Capture the cell that displays the provided text and extract its (X, Y) central coordinate. 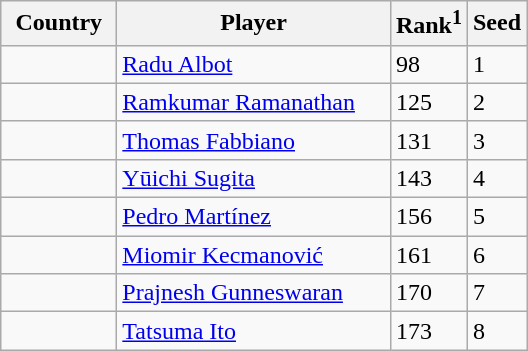
Pedro Martínez (254, 217)
Thomas Fabbiano (254, 140)
Radu Albot (254, 64)
170 (428, 293)
Rank1 (428, 24)
Player (254, 24)
Country (59, 24)
2 (496, 102)
7 (496, 293)
Miomir Kecmanović (254, 255)
156 (428, 217)
8 (496, 331)
161 (428, 255)
98 (428, 64)
6 (496, 255)
Seed (496, 24)
Yūichi Sugita (254, 178)
4 (496, 178)
3 (496, 140)
Prajnesh Gunneswaran (254, 293)
Ramkumar Ramanathan (254, 102)
5 (496, 217)
125 (428, 102)
Tatsuma Ito (254, 331)
1 (496, 64)
143 (428, 178)
173 (428, 331)
131 (428, 140)
